For the text-containing cell, return its midpoint in [x, y] coordinate format. 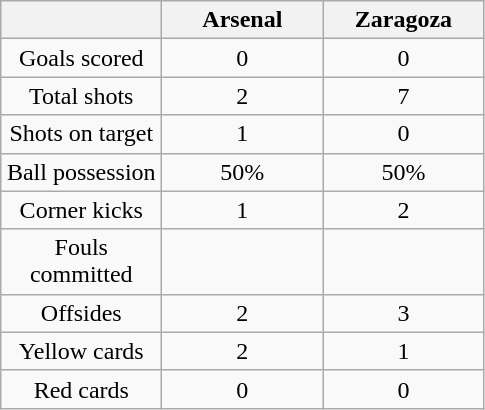
Total shots [82, 96]
Goals scored [82, 58]
Red cards [82, 389]
Arsenal [242, 20]
3 [404, 313]
Corner kicks [82, 210]
Fouls committed [82, 262]
7 [404, 96]
Zaragoza [404, 20]
Shots on target [82, 134]
Ball possession [82, 172]
Offsides [82, 313]
Yellow cards [82, 351]
